For the text-containing cell, return its midpoint in [x, y] coordinate format. 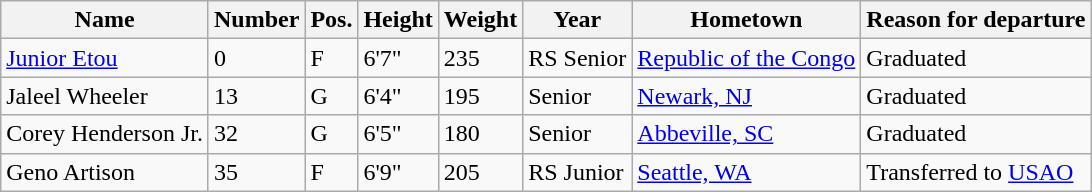
Name [105, 20]
Weight [480, 20]
6'5" [398, 134]
13 [256, 96]
Reason for departure [976, 20]
Seattle, WA [746, 172]
0 [256, 58]
RS Junior [578, 172]
Jaleel Wheeler [105, 96]
195 [480, 96]
180 [480, 134]
235 [480, 58]
32 [256, 134]
Hometown [746, 20]
Republic of the Congo [746, 58]
Pos. [332, 20]
Year [578, 20]
Transferred to USAO [976, 172]
Abbeville, SC [746, 134]
Height [398, 20]
6'7" [398, 58]
Corey Henderson Jr. [105, 134]
Junior Etou [105, 58]
35 [256, 172]
RS Senior [578, 58]
6'9" [398, 172]
Geno Artison [105, 172]
205 [480, 172]
Number [256, 20]
6'4" [398, 96]
Newark, NJ [746, 96]
